Identify which cell holds the provided text, then report its [x, y] central coordinate. 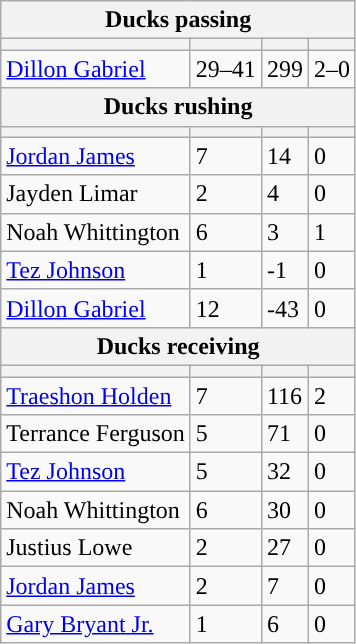
3 [284, 232]
4 [284, 194]
116 [284, 395]
Ducks rushing [178, 107]
27 [284, 548]
Jayden Limar [96, 194]
Ducks passing [178, 20]
299 [284, 69]
-43 [284, 308]
Gary Bryant Jr. [96, 624]
2–0 [332, 69]
Terrance Ferguson [96, 434]
12 [226, 308]
30 [284, 510]
14 [284, 156]
-1 [284, 270]
Traeshon Holden [96, 395]
Ducks receiving [178, 346]
71 [284, 434]
32 [284, 472]
Justius Lowe [96, 548]
29–41 [226, 69]
